For the text-containing cell, return its midpoint in [X, Y] coordinate format. 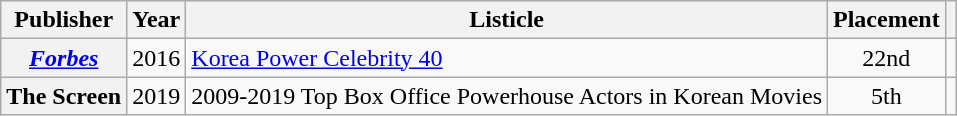
Forbes [64, 58]
Korea Power Celebrity 40 [507, 58]
Publisher [64, 20]
2019 [156, 96]
5th [887, 96]
The Screen [64, 96]
2009-2019 Top Box Office Powerhouse Actors in Korean Movies [507, 96]
Placement [887, 20]
22nd [887, 58]
Listicle [507, 20]
2016 [156, 58]
Year [156, 20]
